Output the [x, y] coordinate of the center of the cell containing the given text.  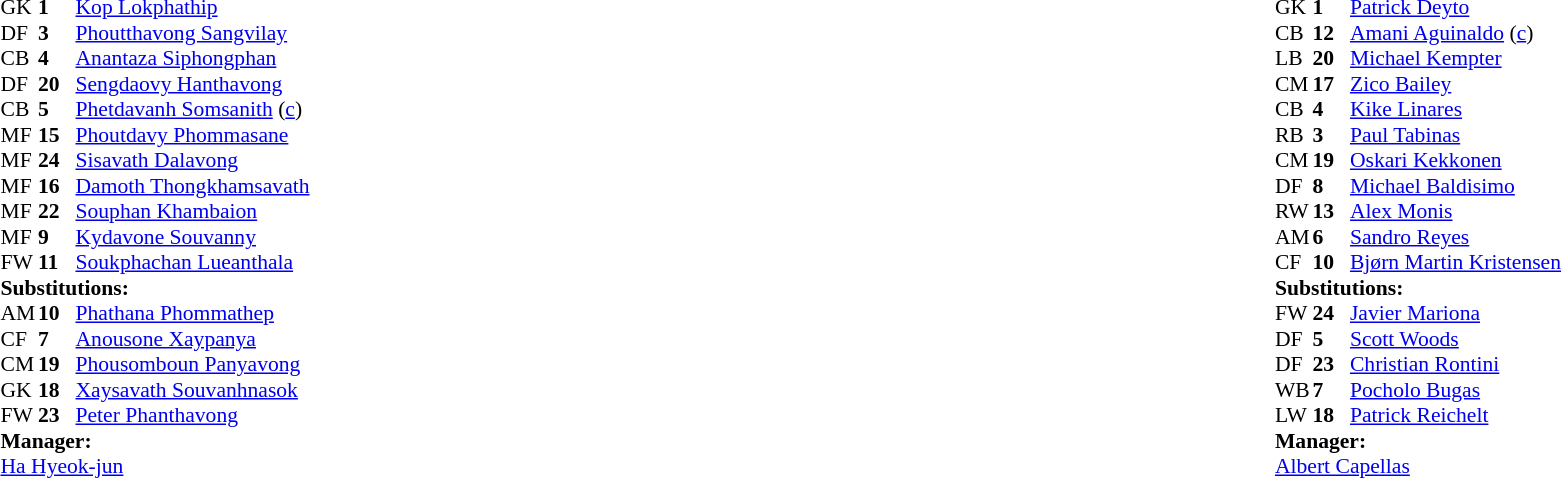
WB [1294, 390]
16 [57, 186]
Phousomboun Panyavong [193, 365]
Bjørn Martin Kristensen [1456, 263]
Pocholo Bugas [1456, 390]
Damoth Thongkhamsavath [193, 186]
Christian Rontini [1456, 365]
15 [57, 135]
Soukphachan Lueanthala [193, 263]
Kydavone Souvanny [193, 237]
Oskari Kekkonen [1456, 161]
Michael Baldisimo [1456, 186]
Kike Linares [1456, 109]
Scott Woods [1456, 339]
RB [1294, 135]
Sengdaovy Hanthavong [193, 84]
LB [1294, 59]
Phoutdavy Phommasane [193, 135]
13 [1331, 211]
17 [1331, 84]
Phetdavanh Somsanith (c) [193, 109]
GK [19, 390]
12 [1331, 33]
Anousone Xaypanya [193, 339]
8 [1331, 186]
Xaysavath Souvanhnasok [193, 390]
9 [57, 237]
RW [1294, 211]
Patrick Reichelt [1456, 415]
Phoutthavong Sangvilay [193, 33]
Zico Bailey [1456, 84]
Michael Kempter [1456, 59]
6 [1331, 237]
LW [1294, 415]
Paul Tabinas [1456, 135]
Amani Aguinaldo (c) [1456, 33]
11 [57, 263]
Sisavath Dalavong [193, 161]
Javier Mariona [1456, 313]
Peter Phanthavong [193, 415]
Anantaza Siphongphan [193, 59]
Souphan Khambaion [193, 211]
22 [57, 211]
Alex Monis [1456, 211]
Sandro Reyes [1456, 237]
Phathana Phommathep [193, 313]
